Determine the (X, Y) coordinate at the center of the cell enclosing the given text.  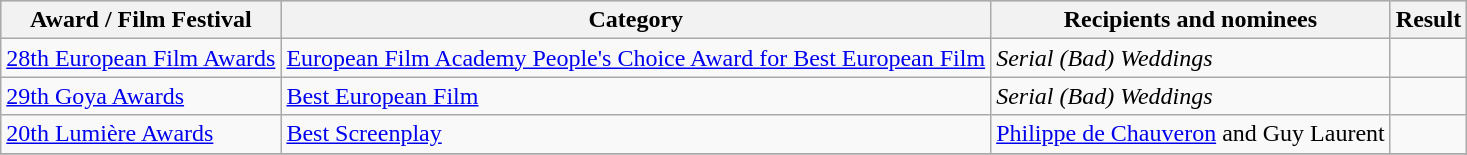
European Film Academy People's Choice Award for Best European Film (636, 58)
28th European Film Awards (141, 58)
Result (1428, 20)
Best Screenplay (636, 134)
Category (636, 20)
Award / Film Festival (141, 20)
29th Goya Awards (141, 96)
Best European Film (636, 96)
Recipients and nominees (1191, 20)
20th Lumière Awards (141, 134)
Philippe de Chauveron and Guy Laurent (1191, 134)
